Identify which cell holds the provided text, then report its [X, Y] central coordinate. 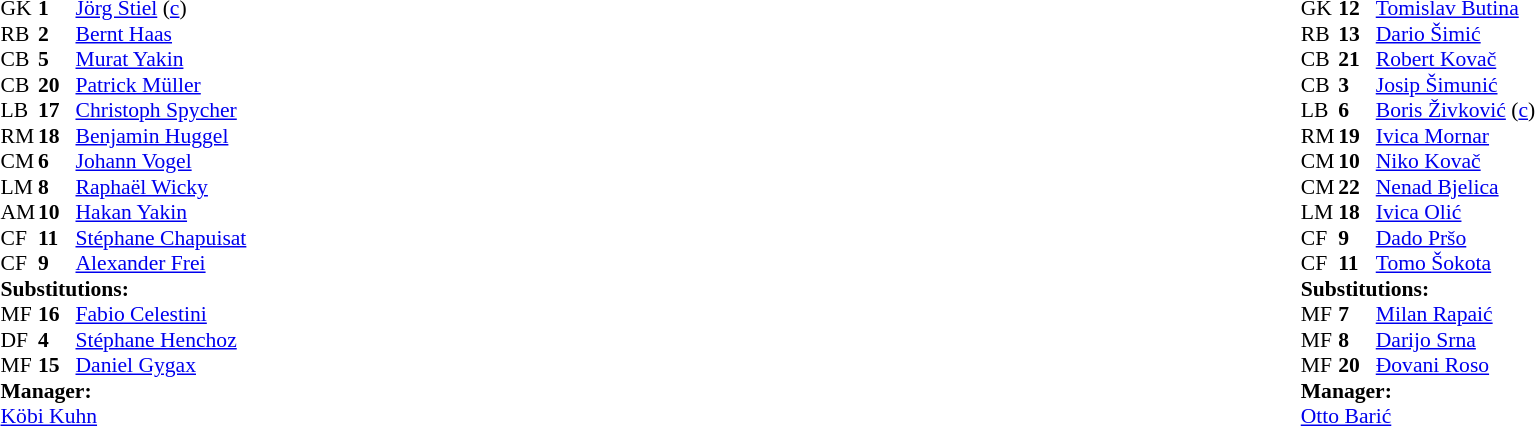
Boris Živković (c) [1456, 111]
Darijo Srna [1456, 340]
Milan Rapaić [1456, 315]
Dario Šimić [1456, 34]
Hakan Yakin [162, 213]
Patrick Müller [162, 85]
21 [1357, 59]
4 [57, 340]
Nenad Bjelica [1456, 187]
19 [1357, 136]
Ivica Mornar [1456, 136]
Daniel Gygax [162, 365]
7 [1357, 315]
Fabio Celestini [162, 315]
Stéphane Henchoz [162, 340]
Raphaël Wicky [162, 187]
15 [57, 365]
Đovani Roso [1456, 365]
5 [57, 59]
DF [19, 340]
22 [1357, 187]
Tomo Šokota [1456, 263]
Dado Pršo [1456, 238]
13 [1357, 34]
Bernt Haas [162, 34]
Josip Šimunić [1456, 85]
Niko Kovač [1456, 161]
Robert Kovač [1456, 59]
Johann Vogel [162, 161]
17 [57, 111]
Murat Yakin [162, 59]
Stéphane Chapuisat [162, 238]
2 [57, 34]
Christoph Spycher [162, 111]
Alexander Frei [162, 263]
Benjamin Huggel [162, 136]
AM [19, 213]
16 [57, 315]
Ivica Olić [1456, 213]
3 [1357, 85]
